Pinpoint the cell where the given text exists, returning its (x, y) midpoint coordinate. 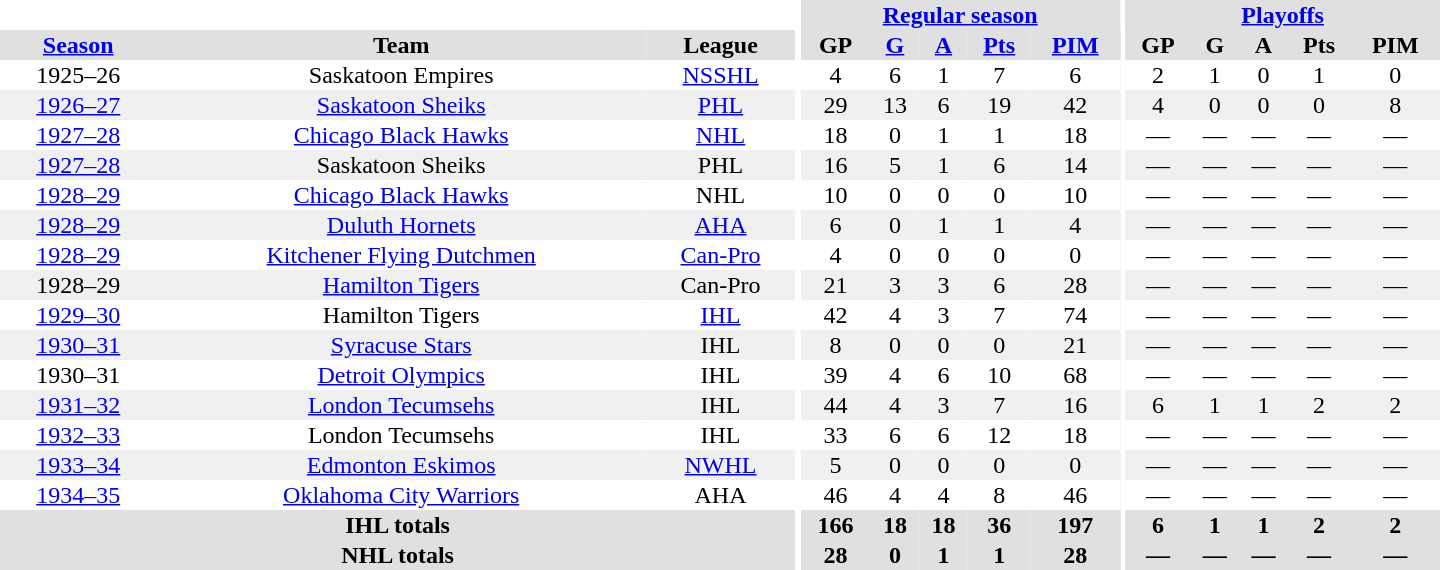
29 (836, 105)
12 (1000, 435)
Oklahoma City Warriors (401, 495)
NWHL (720, 465)
Playoffs (1282, 15)
Team (401, 45)
44 (836, 405)
68 (1076, 375)
NHL totals (398, 555)
197 (1076, 525)
1932–33 (78, 435)
1926–27 (78, 105)
League (720, 45)
IHL totals (398, 525)
Syracuse Stars (401, 345)
1931–32 (78, 405)
NSSHL (720, 75)
1929–30 (78, 315)
1934–35 (78, 495)
33 (836, 435)
Season (78, 45)
Kitchener Flying Dutchmen (401, 255)
36 (1000, 525)
166 (836, 525)
39 (836, 375)
1925–26 (78, 75)
13 (896, 105)
Regular season (960, 15)
1933–34 (78, 465)
14 (1076, 165)
74 (1076, 315)
Duluth Hornets (401, 225)
Saskatoon Empires (401, 75)
Detroit Olympics (401, 375)
19 (1000, 105)
Edmonton Eskimos (401, 465)
